Detect which cell encompasses the target text, then output its [x, y] center coordinate. 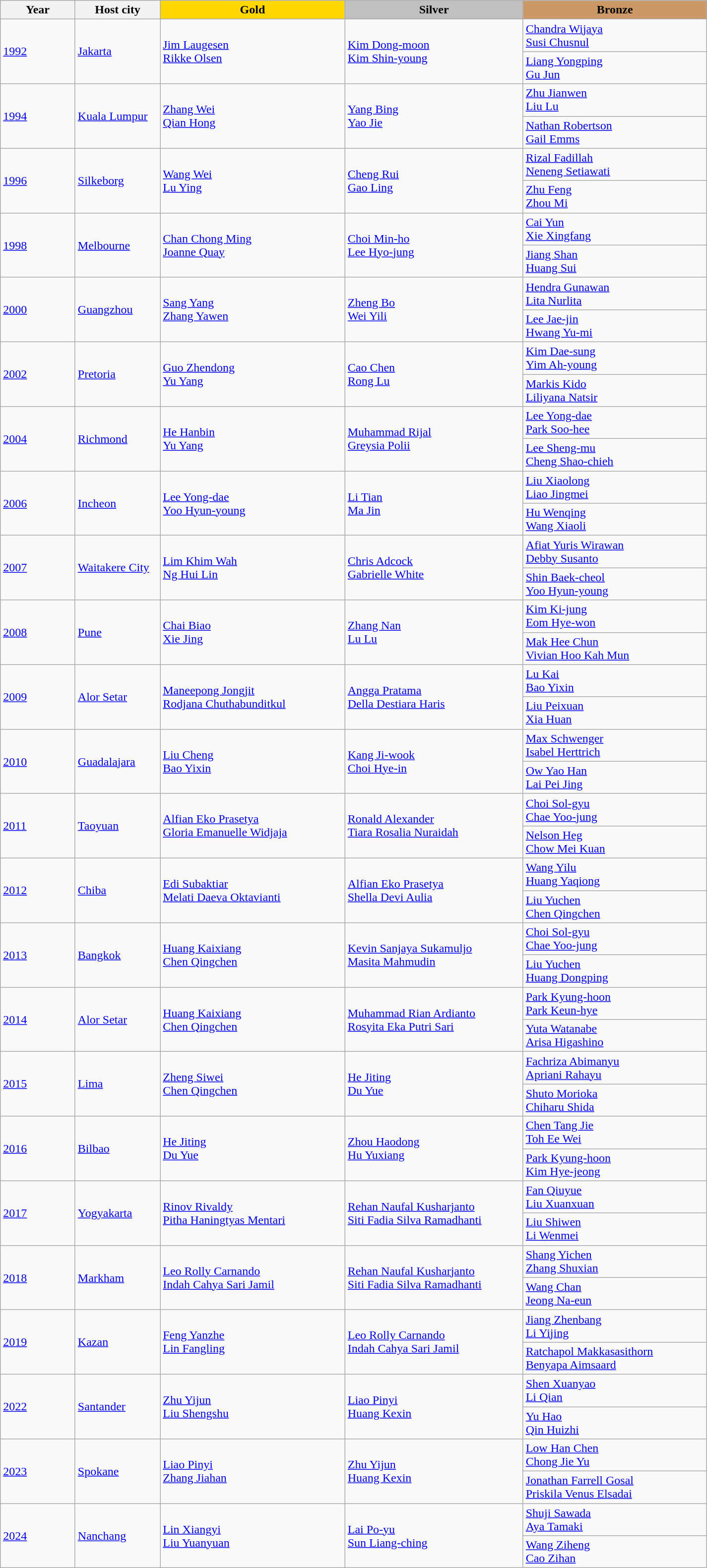
Liu Xiaolong Liao Jingmei [615, 487]
Bronze [615, 10]
Jiang Zhenbang Li Yijing [615, 1326]
Lima [117, 1084]
Liu Peixuan Xia Huan [615, 713]
1998 [38, 245]
Zhang Nan Lu Lu [434, 632]
2002 [38, 374]
Muhammad Rijal Greysia Polii [434, 439]
Pretoria [117, 374]
He Hanbin Yu Yang [253, 439]
2009 [38, 697]
Guadalajara [117, 761]
2010 [38, 761]
2017 [38, 1213]
2006 [38, 503]
2019 [38, 1342]
Shang Yichen Zhang Shuxian [615, 1262]
Hendra Gunawan Lita Nurlita [615, 294]
Li Tian Ma Jin [434, 503]
Mak Hee Chun Vivian Hoo Kah Mun [615, 649]
Lu Kai Bao Yixin [615, 680]
Jonathan Farrell Gosal Priskila Venus Elsadai [615, 1488]
Wang Chan Jeong Na-eun [615, 1293]
Incheon [117, 503]
2000 [38, 309]
2013 [38, 955]
Fachriza Abimanyu Apriani Rahayu [615, 1068]
Kim Dae-sung Yim Ah-young [615, 358]
Lee Yong-dae Yoo Hyun-young [253, 503]
Zhu Yijun Huang Kexin [434, 1471]
Lin Xiangyi Liu Yuanyuan [253, 1536]
Kim Ki-jung Eom Hye-won [615, 616]
Park Kyung-hoon Kim Hye-jeong [615, 1164]
Angga Pratama Della Destiara Haris [434, 697]
Wang Yilu Huang Yaqiong [615, 874]
Yuta Watanabe Arisa Higashino [615, 1035]
Choi Min-ho Lee Hyo-jung [434, 245]
Guo Zhendong Yu Yang [253, 374]
Markis Kido Liliyana Natsir [615, 390]
Silkeborg [117, 181]
Chen Tang Jie Toh Ee Wei [615, 1133]
Chris Adcock Gabrielle White [434, 568]
Nanchang [117, 1536]
Melbourne [117, 245]
Afiat Yuris Wirawan Debby Susanto [615, 551]
Silver [434, 10]
Zheng Siwei Chen Qingchen [253, 1084]
2016 [38, 1148]
Guangzhou [117, 309]
2015 [38, 1084]
Gold [253, 10]
Richmond [117, 439]
2014 [38, 1020]
Cai Yun Xie Xingfang [615, 229]
Santander [117, 1406]
Liu Cheng Bao Yixin [253, 761]
Spokane [117, 1471]
2022 [38, 1406]
Lee Sheng-mu Cheng Shao-chieh [615, 455]
2024 [38, 1536]
Hu Wenqing Wang Xiaoli [615, 520]
Fan Qiuyue Liu Xuanxuan [615, 1197]
Zhu Yijun Liu Shengshu [253, 1406]
Zhu Feng Zhou Mi [615, 196]
Liu Yuchen Chen Qingchen [615, 906]
Kuala Lumpur [117, 116]
Maneepong Jongjit Rodjana Chuthabunditkul [253, 697]
Liu Shiwen Li Wenmei [615, 1229]
1996 [38, 181]
Ratchapol Makkasasithorn Benyapa Aimsaard [615, 1358]
Zhu Jianwen Liu Lu [615, 100]
2023 [38, 1471]
2004 [38, 439]
Kazan [117, 1342]
Edi Subaktiar Melati Daeva Oktavianti [253, 890]
Yogyakarta [117, 1213]
Feng Yanzhe Lin Fangling [253, 1342]
Taoyuan [117, 826]
Jim Laugesen Rikke Olsen [253, 52]
Rinov Rivaldy Pitha Haningtyas Mentari [253, 1213]
Liang Yongping Gu Jun [615, 67]
Chiba [117, 890]
Jiang Shan Huang Sui [615, 261]
Ow Yao Han Lai Pei Jing [615, 778]
Lee Jae-jin Hwang Yu-mi [615, 325]
1992 [38, 52]
Shuto Morioka Chiharu Shida [615, 1100]
Chai Biao Xie Jing [253, 632]
Shin Baek-cheol Yoo Hyun-young [615, 584]
Park Kyung-hoon Park Keun-hye [615, 1004]
Kim Dong-moon Kim Shin-young [434, 52]
Yang Bing Yao Jie [434, 116]
Yu Hao Qin Huizhi [615, 1422]
Pune [117, 632]
Alfian Eko Prasetya Gloria Emanuelle Widjaja [253, 826]
Shuji Sawada Aya Tamaki [615, 1519]
Muhammad Rian Ardianto Rosyita Eka Putri Sari [434, 1020]
Wang Ziheng Cao Zihan [615, 1552]
Jakarta [117, 52]
Liao Pinyi Zhang Jiahan [253, 1471]
Shen Xuanyao Li Qian [615, 1390]
Host city [117, 10]
Nelson Heg Chow Mei Kuan [615, 842]
2011 [38, 826]
Lai Po-yu Sun Liang-ching [434, 1536]
Bilbao [117, 1148]
Zheng Bo Wei Yili [434, 309]
Alfian Eko Prasetya Shella Devi Aulia [434, 890]
Zhang Wei Qian Hong [253, 116]
Kang Ji-wook Choi Hye-in [434, 761]
Lee Yong-dae Park Soo-hee [615, 422]
Zhou Haodong Hu Yuxiang [434, 1148]
Markham [117, 1277]
Chandra Wijaya Susi Chusnul [615, 36]
Year [38, 10]
2012 [38, 890]
Rizal Fadillah Neneng Setiawati [615, 165]
2007 [38, 568]
Bangkok [117, 955]
2008 [38, 632]
1994 [38, 116]
Max Schwenger Isabel Herttrich [615, 745]
Liu Yuchen Huang Dongping [615, 971]
Low Han Chen Chong Jie Yu [615, 1455]
Nathan Robertson Gail Emms [615, 132]
Liao Pinyi Huang Kexin [434, 1406]
Waitakere City [117, 568]
Chan Chong Ming Joanne Quay [253, 245]
Kevin Sanjaya Sukamuljo Masita Mahmudin [434, 955]
Wang Wei Lu Ying [253, 181]
Sang Yang Zhang Yawen [253, 309]
Ronald Alexander Tiara Rosalia Nuraidah [434, 826]
2018 [38, 1277]
Lim Khim Wah Ng Hui Lin [253, 568]
Cao Chen Rong Lu [434, 374]
Cheng Rui Gao Ling [434, 181]
